For the text-containing cell, return its midpoint in [X, Y] coordinate format. 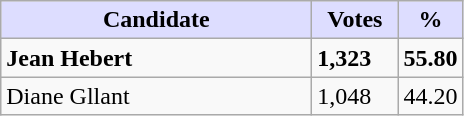
Candidate [156, 20]
1,323 [355, 58]
55.80 [430, 58]
Diane Gllant [156, 96]
Votes [355, 20]
% [430, 20]
44.20 [430, 96]
Jean Hebert [156, 58]
1,048 [355, 96]
